Return the [X, Y] coordinate for the center point of the cell that contains the specified text.  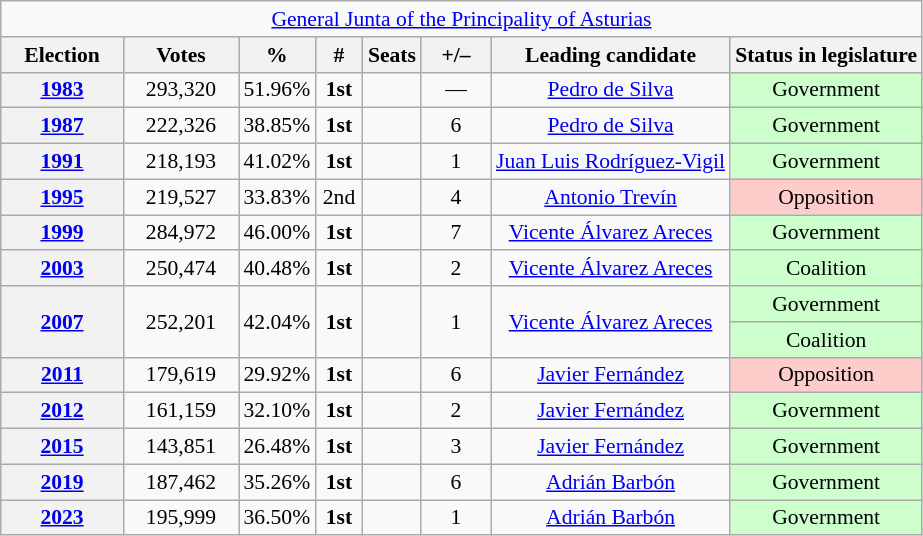
250,474 [180, 269]
222,326 [180, 126]
161,159 [180, 411]
1983 [62, 90]
51.96% [276, 90]
40.48% [276, 269]
+/– [456, 55]
2003 [62, 269]
1987 [62, 126]
293,320 [180, 90]
35.26% [276, 482]
46.00% [276, 233]
— [456, 90]
Votes [180, 55]
2007 [62, 322]
187,462 [180, 482]
2019 [62, 482]
2012 [62, 411]
284,972 [180, 233]
Antonio Trevín [610, 197]
1991 [62, 162]
3 [456, 447]
218,193 [180, 162]
143,851 [180, 447]
32.10% [276, 411]
1995 [62, 197]
2nd [339, 197]
Juan Luis Rodríguez-Vigil [610, 162]
# [339, 55]
38.85% [276, 126]
36.50% [276, 518]
2023 [62, 518]
179,619 [180, 375]
% [276, 55]
4 [456, 197]
Status in legislature [826, 55]
2015 [62, 447]
General Junta of the Principality of Asturias [462, 19]
219,527 [180, 197]
Seats [392, 55]
7 [456, 233]
33.83% [276, 197]
195,999 [180, 518]
2011 [62, 375]
Leading candidate [610, 55]
41.02% [276, 162]
Election [62, 55]
42.04% [276, 322]
26.48% [276, 447]
252,201 [180, 322]
29.92% [276, 375]
1999 [62, 233]
